Pinpoint the cell where the given text exists, returning its (x, y) midpoint coordinate. 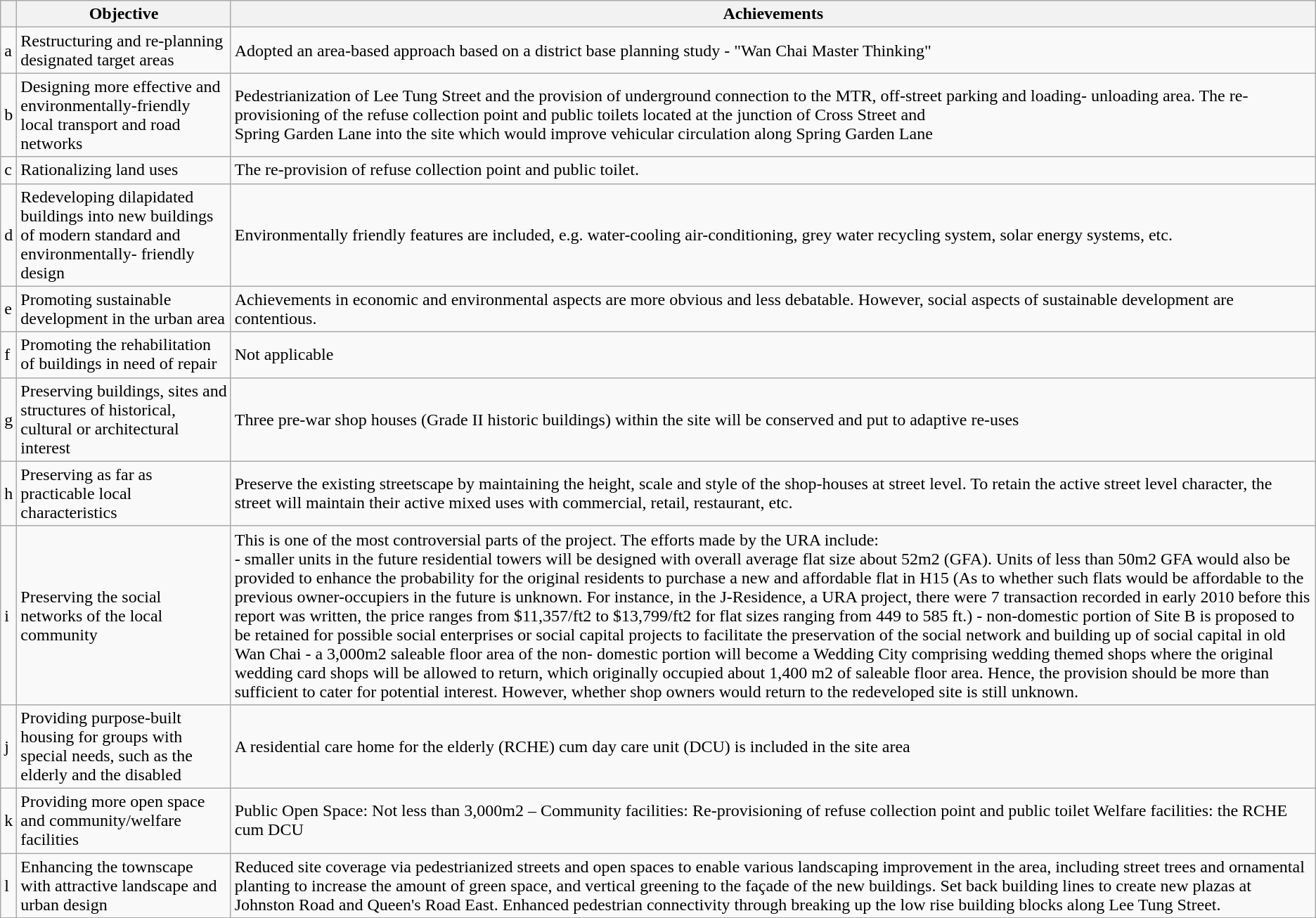
Objective (124, 14)
a (8, 51)
Not applicable (773, 354)
Adopted an area-based approach based on a district base planning study - "Wan Chai Master Thinking" (773, 51)
The re-provision of refuse collection point and public toilet. (773, 170)
Preserving the social networks of the local community (124, 615)
j (8, 746)
i (8, 615)
Providing purpose-built housing for groups with special needs, such as the elderly and the disabled (124, 746)
c (8, 170)
e (8, 309)
Promoting sustainable development in the urban area (124, 309)
h (8, 493)
Designing more effective and environmentally-friendly local transport and road networks (124, 115)
Restructuring and re-planning designated target areas (124, 51)
d (8, 235)
l (8, 886)
Achievements (773, 14)
Providing more open space and community/welfare facilities (124, 820)
k (8, 820)
Preserving buildings, sites and structures of historical, cultural or architectural interest (124, 419)
Rationalizing land uses (124, 170)
Environmentally friendly features are included, e.g. water-cooling air-conditioning, grey water recycling system, solar energy systems, etc. (773, 235)
Promoting the rehabilitation of buildings in need of repair (124, 354)
Three pre-war shop houses (Grade II historic buildings) within the site will be conserved and put to adaptive re-uses (773, 419)
Preserving as far as practicable local characteristics (124, 493)
b (8, 115)
f (8, 354)
g (8, 419)
Redeveloping dilapidated buildings into new buildings of modern standard and environmentally- friendly design (124, 235)
Enhancing the townscape with attractive landscape and urban design (124, 886)
A residential care home for the elderly (RCHE) cum day care unit (DCU) is included in the site area (773, 746)
